Determine the (X, Y) coordinate at the center of the cell enclosing the given text.  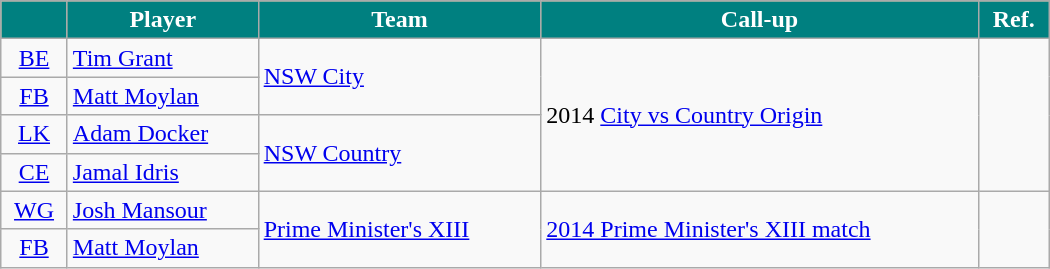
Call-up (760, 20)
CE (34, 172)
NSW Country (400, 153)
Jamal Idris (162, 172)
WG (34, 210)
Josh Mansour (162, 210)
Adam Docker (162, 134)
Prime Minister's XIII (400, 229)
NSW City (400, 77)
Ref. (1014, 20)
LK (34, 134)
Team (400, 20)
Player (162, 20)
2014 Prime Minister's XIII match (760, 229)
2014 City vs Country Origin (760, 115)
BE (34, 58)
Tim Grant (162, 58)
